Determine the [X, Y] coordinate at the center of the cell enclosing the given text.  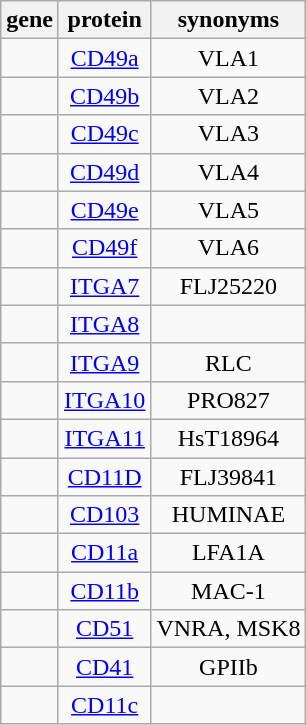
VNRA, MSK8 [228, 629]
CD49a [104, 58]
CD49e [104, 210]
HsT18964 [228, 438]
ITGA11 [104, 438]
protein [104, 20]
CD103 [104, 515]
CD49c [104, 134]
ITGA10 [104, 400]
CD11D [104, 477]
ITGA9 [104, 362]
gene [30, 20]
VLA3 [228, 134]
VLA1 [228, 58]
PRO827 [228, 400]
CD49b [104, 96]
CD49f [104, 248]
CD41 [104, 667]
CD11b [104, 591]
CD11a [104, 553]
FLJ39841 [228, 477]
synonyms [228, 20]
VLA6 [228, 248]
VLA4 [228, 172]
ITGA8 [104, 324]
FLJ25220 [228, 286]
HUMINAE [228, 515]
CD49d [104, 172]
VLA2 [228, 96]
LFA1A [228, 553]
RLC [228, 362]
ITGA7 [104, 286]
CD51 [104, 629]
CD11c [104, 705]
VLA5 [228, 210]
GPIIb [228, 667]
MAC-1 [228, 591]
